Capture the cell that displays the provided text and extract its [x, y] central coordinate. 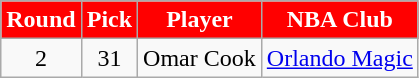
Omar Cook [200, 58]
NBA Club [340, 20]
Orlando Magic [340, 58]
Round [41, 20]
2 [41, 58]
Player [200, 20]
31 [109, 58]
Pick [109, 20]
